Output the [X, Y] coordinate of the center of the cell containing the given text.  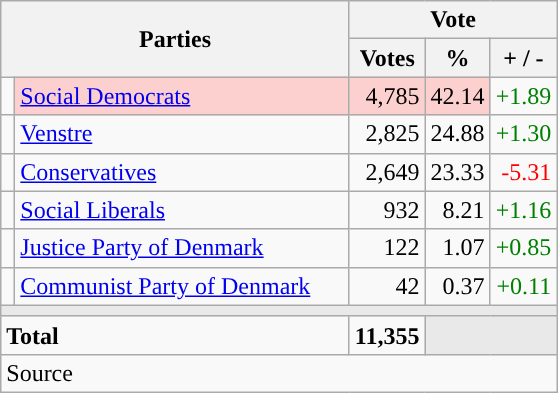
2,825 [387, 134]
122 [387, 248]
Conservatives [182, 172]
+0.11 [524, 286]
+1.16 [524, 210]
% [458, 58]
4,785 [387, 96]
Parties [176, 39]
+1.89 [524, 96]
11,355 [387, 335]
42.14 [458, 96]
Justice Party of Denmark [182, 248]
+1.30 [524, 134]
Venstre [182, 134]
1.07 [458, 248]
42 [387, 286]
0.37 [458, 286]
24.88 [458, 134]
932 [387, 210]
-5.31 [524, 172]
+0.85 [524, 248]
Votes [387, 58]
Source [279, 373]
Vote [452, 20]
Communist Party of Denmark [182, 286]
2,649 [387, 172]
Total [176, 335]
Social Liberals [182, 210]
+ / - [524, 58]
23.33 [458, 172]
Social Democrats [182, 96]
8.21 [458, 210]
